From the cell containing the given text, extract its center point as [X, Y] coordinate. 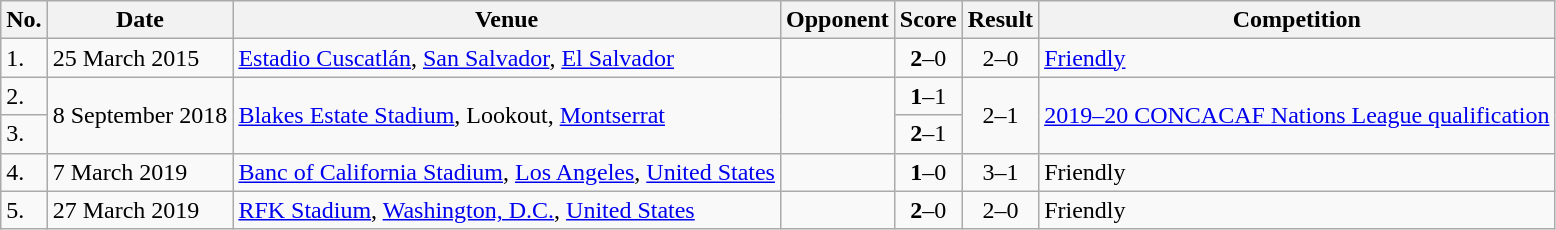
2019–20 CONCACAF Nations League qualification [1297, 115]
RFK Stadium, Washington, D.C., United States [507, 210]
Score [928, 20]
1. [24, 58]
1–0 [928, 172]
8 September 2018 [140, 115]
25 March 2015 [140, 58]
5. [24, 210]
27 March 2019 [140, 210]
3–1 [1000, 172]
Result [1000, 20]
Banc of California Stadium, Los Angeles, United States [507, 172]
2. [24, 96]
3. [24, 134]
4. [24, 172]
7 March 2019 [140, 172]
1–1 [928, 96]
No. [24, 20]
Date [140, 20]
Estadio Cuscatlán, San Salvador, El Salvador [507, 58]
Competition [1297, 20]
Venue [507, 20]
Blakes Estate Stadium, Lookout, Montserrat [507, 115]
Opponent [837, 20]
